Pinpoint the cell where the given text exists, returning its [X, Y] midpoint coordinate. 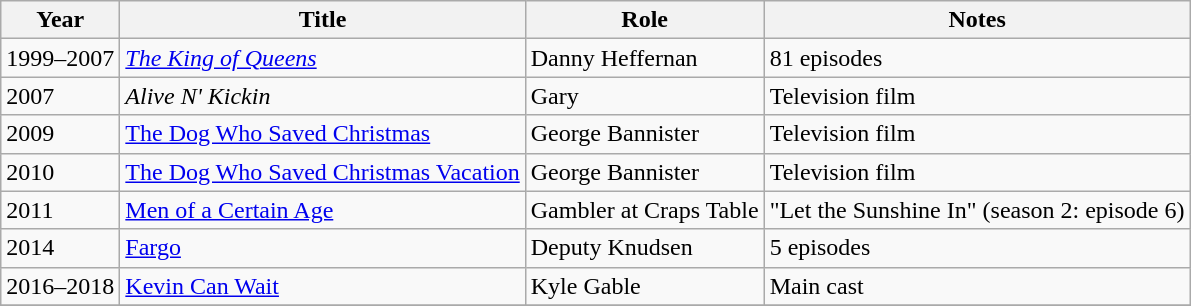
Main cast [977, 286]
2010 [60, 172]
2009 [60, 134]
Deputy Knudsen [644, 248]
2016–2018 [60, 286]
1999–2007 [60, 58]
"Let the Sunshine In" (season 2: episode 6) [977, 210]
Fargo [322, 248]
Men of a Certain Age [322, 210]
The Dog Who Saved Christmas Vacation [322, 172]
2014 [60, 248]
5 episodes [977, 248]
2007 [60, 96]
Gambler at Craps Table [644, 210]
2011 [60, 210]
Gary [644, 96]
The Dog Who Saved Christmas [322, 134]
Title [322, 20]
Danny Heffernan [644, 58]
81 episodes [977, 58]
Alive N' Kickin [322, 96]
Year [60, 20]
The King of Queens [322, 58]
Kyle Gable [644, 286]
Kevin Can Wait [322, 286]
Notes [977, 20]
Role [644, 20]
